Extract the (X, Y) coordinate from the center of the cell holding the provided text.  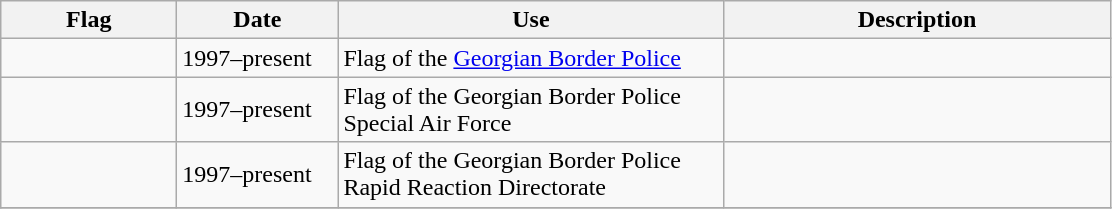
Flag of the Georgian Border Police Rapid Reaction Directorate (531, 174)
Use (531, 20)
Flag of the Georgian Border Police (531, 58)
Description (917, 20)
Date (258, 20)
Flag of the Georgian Border Police Special Air Force (531, 110)
Flag (89, 20)
